Provide the [X, Y] coordinate of the cell's center where the given text is located.  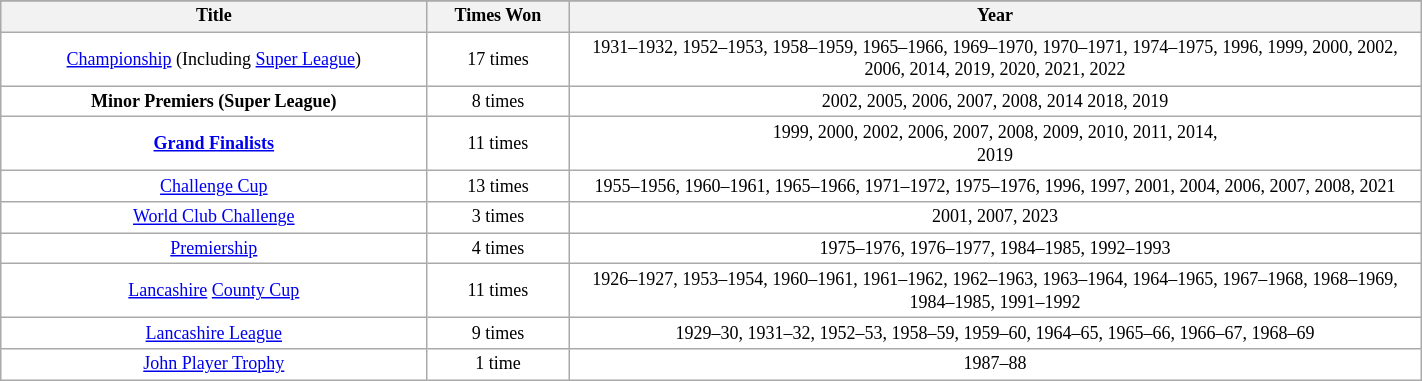
9 times [498, 334]
1929–30, 1931–32, 1952–53, 1958–59, 1959–60, 1964–65, 1965–66, 1966–67, 1968–69 [995, 334]
John Player Trophy [214, 364]
3 times [498, 218]
World Club Challenge [214, 218]
1926–1927, 1953–1954, 1960–1961, 1961–1962, 1962–1963, 1963–1964, 1964–1965, 1967–1968, 1968–1969, 1984–1985, 1991–1992 [995, 291]
Title [214, 16]
2002, 2005, 2006, 2007, 2008, 2014 2018, 2019 [995, 102]
1955–1956, 1960–1961, 1965–1966, 1971–1972, 1975–1976, 1996, 1997, 2001, 2004, 2006, 2007, 2008, 2021 [995, 186]
Championship (Including Super League) [214, 59]
1987–88 [995, 364]
8 times [498, 102]
Year [995, 16]
Challenge Cup [214, 186]
1975–1976, 1976–1977, 1984–1985, 1992–1993 [995, 248]
2001, 2007, 2023 [995, 218]
1 time [498, 364]
4 times [498, 248]
Premiership [214, 248]
1931–1932, 1952–1953, 1958–1959, 1965–1966, 1969–1970, 1970–1971, 1974–1975, 1996, 1999, 2000, 2002, 2006, 2014, 2019, 2020, 2021, 2022 [995, 59]
17 times [498, 59]
Times Won [498, 16]
Minor Premiers (Super League) [214, 102]
13 times [498, 186]
Grand Finalists [214, 144]
1999, 2000, 2002, 2006, 2007, 2008, 2009, 2010, 2011, 2014,2019 [995, 144]
Lancashire County Cup [214, 291]
Lancashire League [214, 334]
